Search for the cell housing the specified text and yield its (X, Y) center coordinate. 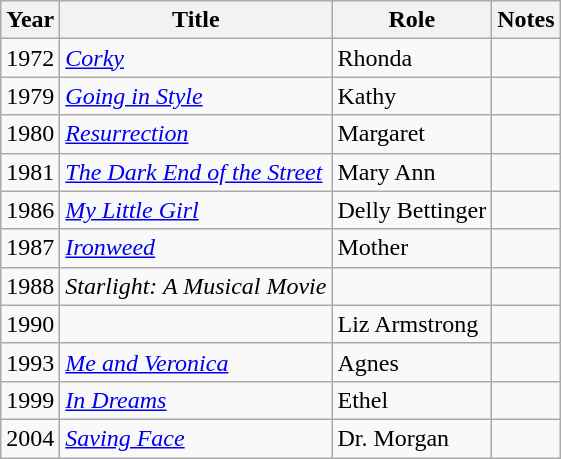
Role (412, 20)
1986 (30, 210)
1993 (30, 362)
Mary Ann (412, 172)
Rhonda (412, 58)
Year (30, 20)
Mother (412, 248)
Title (196, 20)
Me and Veronica (196, 362)
Kathy (412, 96)
Agnes (412, 362)
1980 (30, 134)
Saving Face (196, 438)
Margaret (412, 134)
1999 (30, 400)
Ironweed (196, 248)
Ethel (412, 400)
1988 (30, 286)
Going in Style (196, 96)
1990 (30, 324)
My Little Girl (196, 210)
The Dark End of the Street (196, 172)
1972 (30, 58)
Notes (526, 20)
1979 (30, 96)
1981 (30, 172)
Starlight: A Musical Movie (196, 286)
Resurrection (196, 134)
Liz Armstrong (412, 324)
Corky (196, 58)
Dr. Morgan (412, 438)
1987 (30, 248)
Delly Bettinger (412, 210)
2004 (30, 438)
In Dreams (196, 400)
